For the text-containing cell, return its midpoint in (X, Y) coordinate format. 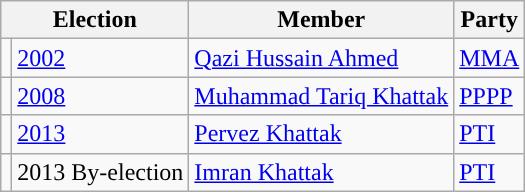
Pervez Khattak (322, 134)
2008 (100, 96)
PPPP (490, 96)
Party (490, 20)
Qazi Hussain Ahmed (322, 58)
Member (322, 20)
2013 By-election (100, 172)
2002 (100, 58)
Muhammad Tariq Khattak (322, 96)
Imran Khattak (322, 172)
Election (95, 20)
MMA (490, 58)
2013 (100, 134)
